For the text-containing cell, return its midpoint in [x, y] coordinate format. 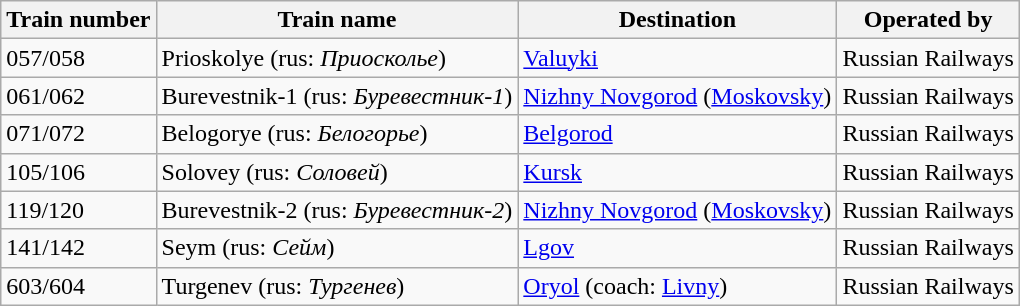
057/058 [78, 58]
Prioskolye (rus: Приосколье) [337, 58]
Burevestnik-2 (rus: Буревестник-2) [337, 210]
119/120 [78, 210]
Train number [78, 20]
Oryol (coach: Livny) [678, 286]
603/604 [78, 286]
105/106 [78, 172]
071/072 [78, 134]
Train name [337, 20]
Belgorod [678, 134]
Solovey (rus: Соловей) [337, 172]
Burevestnik-1 (rus: Буревестник-1) [337, 96]
061/062 [78, 96]
Valuyki [678, 58]
141/142 [78, 248]
Operated by [928, 20]
Turgenev (rus: Тургенев) [337, 286]
Kursk [678, 172]
Seym (rus: Сейм) [337, 248]
Destination [678, 20]
Lgov [678, 248]
Belogorye (rus: Белогорье) [337, 134]
